Find where the given text appears and provide that cell's center as (x, y) coordinate. 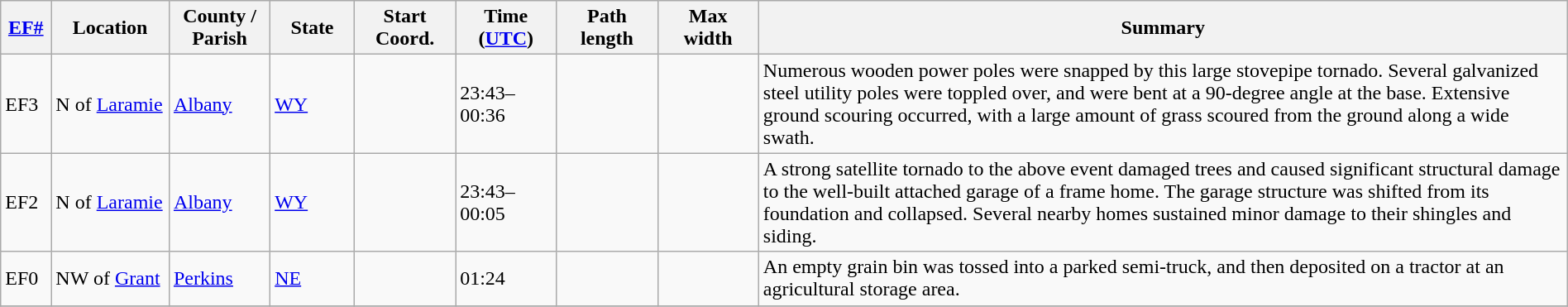
Perkins (219, 278)
An empty grain bin was tossed into a parked semi-truck, and then deposited on a tractor at an agricultural storage area. (1163, 278)
EF3 (26, 104)
EF2 (26, 202)
23:43–00:36 (506, 104)
EF0 (26, 278)
Path length (607, 28)
23:43–00:05 (506, 202)
EF# (26, 28)
Summary (1163, 28)
County / Parish (219, 28)
State (313, 28)
Time (UTC) (506, 28)
NW of Grant (111, 278)
Location (111, 28)
Max width (708, 28)
NE (313, 278)
Start Coord. (404, 28)
01:24 (506, 278)
